Locate the cell with the specified text and output its (x, y) center coordinate. 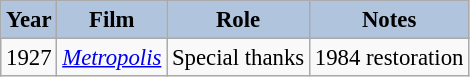
Role (238, 20)
Year (29, 20)
1984 restoration (388, 58)
1927 (29, 58)
Metropolis (112, 58)
Special thanks (238, 58)
Notes (388, 20)
Film (112, 20)
